Scan for the cell matching the given text and deliver its (X, Y) coordinate at center. 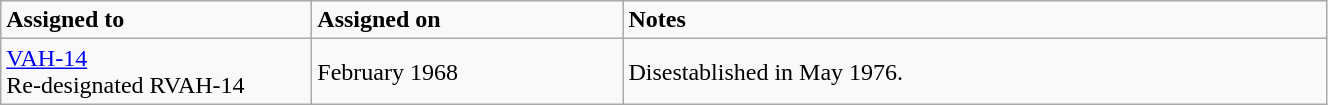
Notes (975, 20)
February 1968 (468, 72)
Assigned to (156, 20)
Assigned on (468, 20)
VAH-14Re-designated RVAH-14 (156, 72)
Disestablished in May 1976. (975, 72)
